Pinpoint the cell where the given text exists, returning its [X, Y] midpoint coordinate. 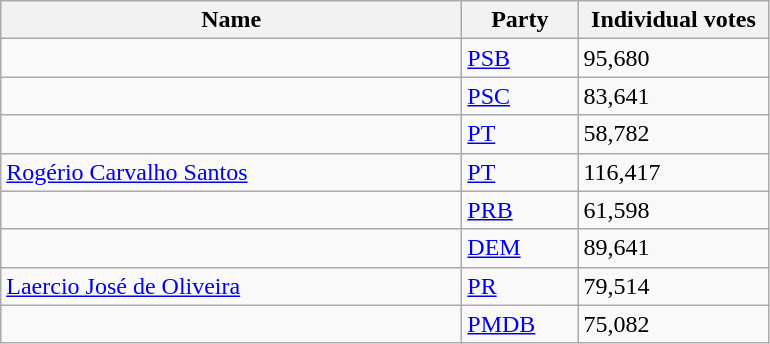
79,514 [674, 286]
58,782 [674, 134]
95,680 [674, 58]
116,417 [674, 172]
PSC [520, 96]
83,641 [674, 96]
PRB [520, 210]
Laercio José de Oliveira [232, 286]
PMDB [520, 324]
Individual votes [674, 20]
75,082 [674, 324]
Party [520, 20]
Rogério Carvalho Santos [232, 172]
61,598 [674, 210]
Name [232, 20]
89,641 [674, 248]
DEM [520, 248]
PR [520, 286]
PSB [520, 58]
